Search for the cell housing the specified text and yield its (x, y) center coordinate. 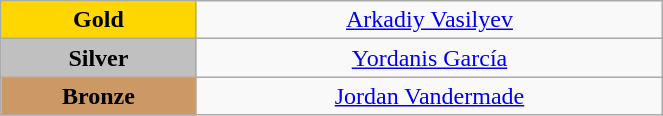
Bronze (98, 96)
Gold (98, 20)
Silver (98, 58)
Arkadiy Vasilyev (430, 20)
Jordan Vandermade (430, 96)
Yordanis García (430, 58)
